Provide the (X, Y) coordinate of the cell's center where the given text is located.  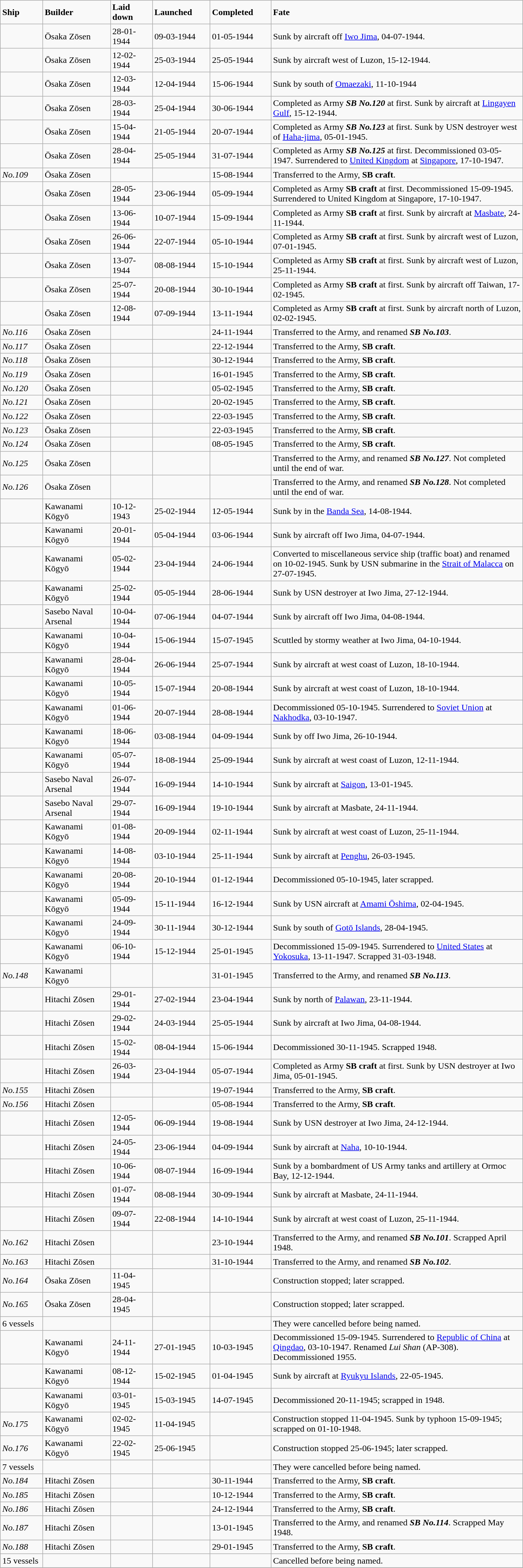
Transferred to the Army, and renamed SB No.128. Not completed until the end of war. (397, 487)
08-04-1944 (181, 1047)
Sunk by off Iwo Jima, 26-10-1944. (397, 736)
Decommissioned 30-11-1945. Scrapped 1948. (397, 1047)
27-02-1944 (181, 999)
No.185 (21, 1495)
22-02-1945 (131, 1448)
13-01-1945 (241, 1528)
Sunk by a bombardment of US Army tanks and artillery at Ormoc Bay, 12-12-1944. (397, 1171)
Completed (241, 12)
No.175 (21, 1424)
22-08-1944 (181, 1218)
24-03-1944 (181, 1024)
No.186 (21, 1509)
16-12-1944 (241, 904)
Sunk by south of Gotō Islands, 28-04-1945. (397, 927)
21-05-1944 (181, 132)
12-03-1944 (131, 84)
09-03-1944 (181, 36)
20-09-1944 (181, 832)
02-11-1944 (241, 832)
No.117 (21, 346)
31-01-1945 (241, 975)
15-07-1944 (181, 688)
Launched (181, 12)
Sunk by aircraft at Penghu, 26-03-1945. (397, 856)
28-08-1944 (241, 712)
03-10-1944 (181, 856)
10-06-1944 (131, 1171)
27-01-1945 (181, 1347)
Decommissioned 20-11-1945; scrapped in 1948. (397, 1400)
07-09-1944 (181, 313)
25-06-1945 (181, 1448)
No.125 (21, 463)
10-07-1944 (181, 218)
05-02-1944 (131, 564)
31-07-1944 (241, 156)
No.155 (21, 1090)
12-08-1944 (131, 313)
16-01-1945 (241, 374)
Sunk by aircraft at west coast of Luzon, 12-11-1944. (397, 760)
No.116 (21, 332)
Sunk by USN aircraft at Amami Ōshima, 02-04-1945. (397, 904)
No.109 (21, 175)
Laid down (131, 12)
25-09-1944 (241, 760)
10-12-1943 (131, 511)
20-10-1944 (181, 879)
24-06-1944 (241, 564)
01-04-1945 (241, 1376)
Completed as Army SB craft at first. Sunk by aircraft west of Luzon, 25-11-1944. (397, 265)
06-10-1944 (131, 951)
15-07-1945 (241, 640)
19-07-1944 (241, 1090)
6 vessels (21, 1323)
13-11-1944 (241, 313)
07-06-1944 (181, 617)
15-08-1944 (241, 175)
Transferred to the Army, and renamed SB No.101. Scrapped April 1948. (397, 1243)
09-07-1944 (131, 1218)
28-05-1944 (131, 193)
Sunk by USN destroyer at Iwo Jima, 24-12-1944. (397, 1123)
No.156 (21, 1104)
15-10-1944 (241, 265)
Completed as Army SB craft at first. Decommissioned 15-09-1945. Surrendered to United Kingdom at Singapore, 17-10-1947. (397, 193)
Decommissioned 15-09-1945. Surrendered to United States at Yokosuka, 13-11-1947. Scrapped 31-03-1948. (397, 951)
30-06-1944 (241, 108)
29-01-1944 (131, 999)
29-07-1944 (131, 808)
08-12-1944 (131, 1376)
26-07-1944 (131, 784)
15-04-1944 (131, 132)
14-07-1945 (241, 1400)
Sunk by USN destroyer at Iwo Jima, 27-12-1944. (397, 593)
No.188 (21, 1547)
03-08-1944 (181, 736)
10-12-1944 (241, 1495)
12-02-1944 (131, 60)
Decommissioned 15-09-1945. Surrendered to Republic of China at Qingdao, 03-10-1947. Renamed Lui Shan (AP-308). Decommissioned 1955. (397, 1347)
No.126 (21, 487)
29-01-1945 (241, 1547)
05-08-1944 (241, 1104)
10-05-1944 (131, 688)
20-02-1945 (241, 402)
No.124 (21, 444)
No.163 (21, 1261)
20-01-1944 (131, 535)
Completed as Army SB craft at first. Sunk by aircraft off Taiwan, 17-02-1945. (397, 289)
Builder (77, 12)
No.119 (21, 374)
08-07-1944 (181, 1171)
28-03-1944 (131, 108)
Fate (397, 12)
24-05-1944 (131, 1147)
15-02-1945 (181, 1376)
28-06-1944 (241, 593)
26-03-1944 (131, 1071)
15-03-1945 (181, 1400)
Sunk by north of Palawan, 23-11-1944. (397, 999)
Completed as Army SB No.123 at first. Sunk by USN destroyer west of Haha-jima, 05-01-1945. (397, 132)
Sunk by in the Banda Sea, 14-08-1944. (397, 511)
Construction stopped 11-04-1945. Sunk by typhoon 15-09-1945; scrapped on 01-10-1948. (397, 1424)
No.162 (21, 1243)
05-05-1944 (181, 593)
Sunk by south of Omaezaki, 11-10-1944 (397, 84)
Scuttled by stormy weather at Iwo Jima, 04-10-1944. (397, 640)
24-09-1944 (131, 927)
01-05-1944 (241, 36)
7 vessels (21, 1467)
29-02-1944 (131, 1024)
No.123 (21, 430)
01-06-1944 (131, 712)
No.164 (21, 1280)
Sunk by aircraft at Ryukyu Islands, 22-05-1945. (397, 1376)
30-09-1944 (241, 1195)
23-10-1944 (241, 1243)
15-11-1944 (181, 904)
Transferred to the Army, and renamed SB No.102. (397, 1261)
22-12-1944 (241, 346)
25-11-1944 (241, 856)
31-10-1944 (241, 1261)
06-09-1944 (181, 1123)
04-07-1944 (241, 617)
Sunk by aircraft at Saigon, 13-01-1945. (397, 784)
Sunk by aircraft off Iwo Jima, 04-08-1944. (397, 617)
Completed as Army SB craft at first. Sunk by aircraft at Masbate, 24-11-1944. (397, 218)
Ship (21, 12)
25-03-1944 (181, 60)
No.176 (21, 1448)
No.122 (21, 416)
05-02-1945 (241, 388)
01-12-1944 (241, 879)
15-09-1944 (241, 218)
18-06-1944 (131, 736)
Completed as Army SB No.125 at first. Decommissioned 03-05-1947. Surrendered to United Kingdom at Singapore, 17-10-1947. (397, 156)
Sunk by aircraft at Naha, 10-10-1944. (397, 1147)
No.121 (21, 402)
Completed as Army SB craft at first. Sunk by aircraft west of Luzon, 07-01-1945. (397, 241)
19-10-1944 (241, 808)
19-08-1944 (241, 1123)
14-08-1944 (131, 856)
Decommissioned 05-10-1945. Surrendered to Soviet Union at Nakhodka, 03-10-1947. (397, 712)
02-02-1945 (131, 1424)
No.184 (21, 1481)
Cancelled before being named. (397, 1561)
Construction stopped 25-06-1945; later scrapped. (397, 1448)
Transferred to the Army, and renamed SB No.103. (397, 332)
18-08-1944 (181, 760)
No.187 (21, 1528)
10-03-1945 (241, 1347)
01-07-1944 (131, 1195)
13-07-1944 (131, 265)
08-05-1945 (241, 444)
25-04-1944 (181, 108)
No.120 (21, 388)
12-04-1944 (181, 84)
15-12-1944 (181, 951)
Completed as Army SB craft at first. Sunk by USN destroyer at Iwo Jima, 05-01-1945. (397, 1071)
Transferred to the Army, and renamed SB No.113. (397, 975)
30-10-1944 (241, 289)
15-02-1944 (131, 1047)
Sunk by aircraft west of Luzon, 15-12-1944. (397, 60)
28-01-1944 (131, 36)
05-04-1944 (181, 535)
Sunk by aircraft at Iwo Jima, 04-08-1944. (397, 1024)
15 vessels (21, 1561)
Decommissioned 05-10-1945, later scrapped. (397, 879)
03-01-1945 (131, 1400)
No.165 (21, 1304)
Completed as Army SB No.120 at first. Sunk by aircraft at Lingayen Gulf, 15-12-1944. (397, 108)
05-10-1944 (241, 241)
13-06-1944 (131, 218)
No.148 (21, 975)
Completed as Army SB craft at first. Sunk by aircraft north of Luzon, 02-02-1945. (397, 313)
03-06-1944 (241, 535)
22-07-1944 (181, 241)
Transferred to the Army, and renamed SB No.114. Scrapped May 1948. (397, 1528)
01-08-1944 (131, 832)
Transferred to the Army, and renamed SB No.127. Not completed until the end of war. (397, 463)
24-12-1944 (241, 1509)
28-04-1945 (131, 1304)
25-01-1945 (241, 951)
Converted to miscellaneous service ship (traffic boat) and renamed on 10-02-1945. Sunk by USN submarine in the Strait of Malacca on 27-07-1945. (397, 564)
No.118 (21, 360)
